Scan for the cell matching the given text and deliver its (X, Y) coordinate at center. 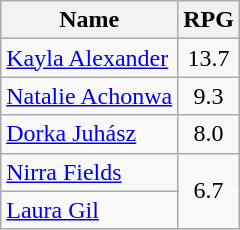
9.3 (209, 96)
Kayla Alexander (90, 58)
RPG (209, 20)
Dorka Juhász (90, 134)
Name (90, 20)
8.0 (209, 134)
Laura Gil (90, 210)
Natalie Achonwa (90, 96)
6.7 (209, 191)
13.7 (209, 58)
Nirra Fields (90, 172)
